Output the (X, Y) coordinate of the center of the cell containing the given text.  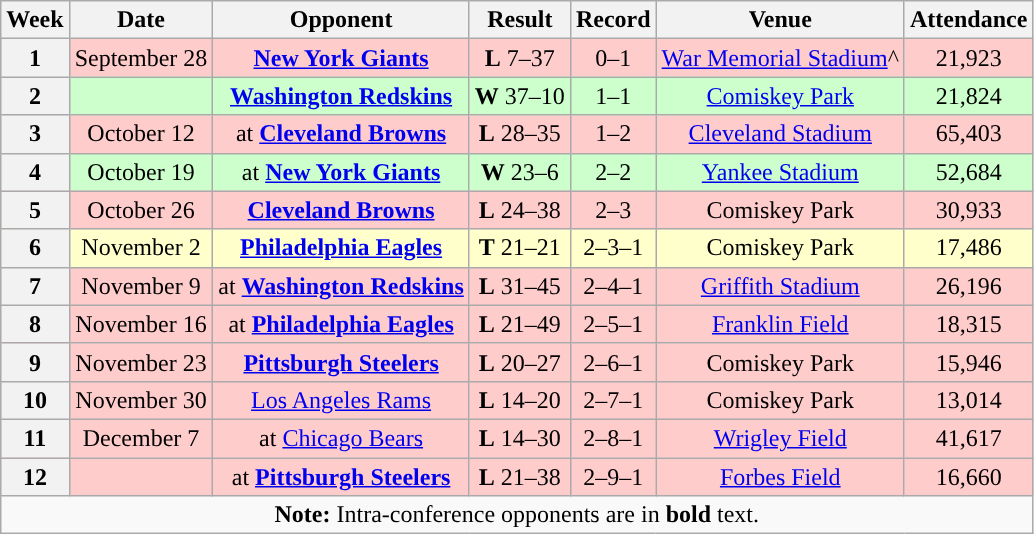
L 14–20 (520, 400)
November 16 (141, 324)
Philadelphia Eagles (341, 248)
Washington Redskins (341, 96)
2–9–1 (613, 477)
2–3 (613, 210)
Los Angeles Rams (341, 400)
New York Giants (341, 58)
L 28–35 (520, 134)
65,403 (968, 134)
L 21–49 (520, 324)
21,923 (968, 58)
Venue (780, 20)
November 30 (141, 400)
26,196 (968, 286)
Wrigley Field (780, 438)
at Pittsburgh Steelers (341, 477)
at New York Giants (341, 172)
2–3–1 (613, 248)
5 (35, 210)
30,933 (968, 210)
0–1 (613, 58)
3 (35, 134)
L 24–38 (520, 210)
9 (35, 362)
Result (520, 20)
2–6–1 (613, 362)
2 (35, 96)
21,824 (968, 96)
at Washington Redskins (341, 286)
October 12 (141, 134)
Forbes Field (780, 477)
17,486 (968, 248)
at Cleveland Browns (341, 134)
2–5–1 (613, 324)
November 23 (141, 362)
Yankee Stadium (780, 172)
41,617 (968, 438)
at Philadelphia Eagles (341, 324)
W 23–6 (520, 172)
at Chicago Bears (341, 438)
October 19 (141, 172)
4 (35, 172)
W 37–10 (520, 96)
Cleveland Stadium (780, 134)
Franklin Field (780, 324)
Note: Intra-conference opponents are in bold text. (517, 515)
2–4–1 (613, 286)
52,684 (968, 172)
1 (35, 58)
2–7–1 (613, 400)
15,946 (968, 362)
Week (35, 20)
December 7 (141, 438)
1–2 (613, 134)
12 (35, 477)
War Memorial Stadium^ (780, 58)
2–2 (613, 172)
L 21–38 (520, 477)
6 (35, 248)
1–1 (613, 96)
7 (35, 286)
Pittsburgh Steelers (341, 362)
Date (141, 20)
Record (613, 20)
Cleveland Browns (341, 210)
L 20–27 (520, 362)
L 14–30 (520, 438)
2–8–1 (613, 438)
13,014 (968, 400)
September 28 (141, 58)
Attendance (968, 20)
Opponent (341, 20)
L 31–45 (520, 286)
November 2 (141, 248)
Griffith Stadium (780, 286)
L 7–37 (520, 58)
10 (35, 400)
November 9 (141, 286)
8 (35, 324)
T 21–21 (520, 248)
18,315 (968, 324)
16,660 (968, 477)
October 26 (141, 210)
11 (35, 438)
